For the text-containing cell, return its midpoint in [x, y] coordinate format. 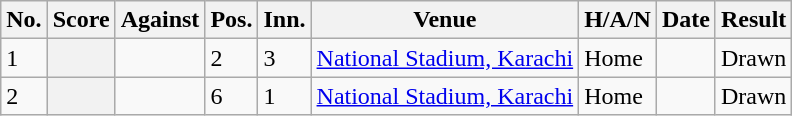
Score [81, 20]
Against [160, 20]
Date [686, 20]
Pos. [232, 20]
No. [24, 20]
3 [284, 58]
6 [232, 96]
Result [753, 20]
Inn. [284, 20]
H/A/N [618, 20]
Venue [445, 20]
